Determine the [x, y] coordinate at the center of the cell enclosing the given text.  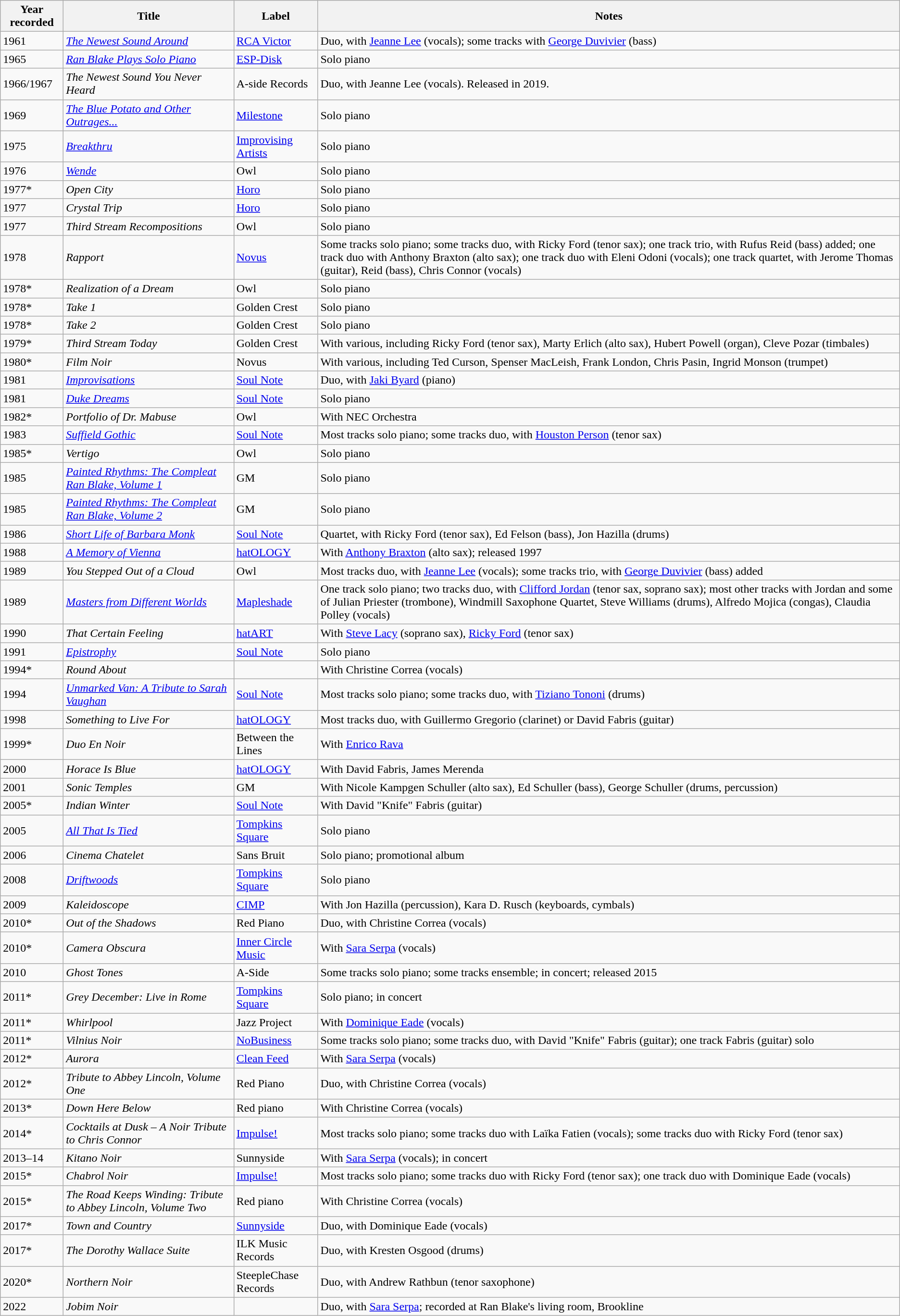
Duo En Noir [149, 744]
Clean Feed [276, 1059]
2013–14 [32, 1158]
Down Here Below [149, 1108]
Quartet, with Ricky Ford (tenor sax), Ed Felson (bass), Jon Hazilla (drums) [609, 534]
Ran Blake Plays Solo Piano [149, 59]
Duo, with Jeanne Lee (vocals). Released in 2019. [609, 84]
Take 2 [149, 325]
That Certain Feeling [149, 633]
2010 [32, 972]
Sans Bruit [276, 855]
2013* [32, 1108]
Duo, with Jaki Byard (piano) [609, 380]
Vertigo [149, 453]
With Enrico Rava [609, 744]
2014* [32, 1133]
Painted Rhythms: The Compleat Ran Blake, Volume 2 [149, 509]
Title [149, 16]
Year recorded [32, 16]
All That Is Tied [149, 831]
Masters from Different Worlds [149, 602]
hatART [276, 633]
With David Fabris, James Merenda [609, 769]
Vilnius Noir [149, 1041]
ESP-Disk [276, 59]
With Dominique Eade (vocals) [609, 1022]
Realization of a Dream [149, 288]
1978 [32, 257]
2009 [32, 905]
Out of the Shadows [149, 923]
1961 [32, 41]
Camera Obscura [149, 948]
Round About [149, 670]
Milestone [276, 115]
Duo, with Andrew Rathbun (tenor saxophone) [609, 1281]
A Memory of Vienna [149, 552]
1986 [32, 534]
Improvising Artists [276, 146]
A-side Records [276, 84]
1983 [32, 435]
With Sara Serpa (vocals); in concert [609, 1158]
The Dorothy Wallace Suite [149, 1251]
Unmarked Van: A Tribute to Sarah Vaughan [149, 695]
Short Life of Barbara Monk [149, 534]
Some tracks solo piano; some tracks duo, with David "Knife" Fabris (guitar); one track Fabris (guitar) solo [609, 1041]
The Newest Sound Around [149, 41]
A-Side [276, 972]
With various, including Ted Curson, Spenser MacLeish, Frank London, Chris Pasin, Ingrid Monson (trumpet) [609, 362]
Label [276, 16]
Most tracks duo, with Guillermo Gregorio (clarinet) or David Fabris (guitar) [609, 720]
Solo piano; promotional album [609, 855]
Northern Noir [149, 1281]
2000 [32, 769]
2005* [32, 806]
Breakthru [149, 146]
Third Stream Today [149, 344]
1994 [32, 695]
2008 [32, 880]
1979* [32, 344]
Sonic Temples [149, 787]
2006 [32, 855]
Chabrol Noir [149, 1176]
Duo, with Jeanne Lee (vocals); some tracks with George Duvivier (bass) [609, 41]
Duo, with Kresten Osgood (drums) [609, 1251]
Kaleidoscope [149, 905]
Open City [149, 189]
With Jon Hazilla (percussion), Kara D. Rusch (keyboards, cymbals) [609, 905]
Something to Live For [149, 720]
Notes [609, 16]
1988 [32, 552]
Solo piano; in concert [609, 997]
With various, including Ricky Ford (tenor sax), Marty Erlich (alto sax), Hubert Powell (organ), Cleve Pozar (timbales) [609, 344]
Film Noir [149, 362]
NoBusiness [276, 1041]
Painted Rhythms: The Compleat Ran Blake, Volume 1 [149, 478]
Most tracks duo, with Jeanne Lee (vocals); some tracks trio, with George Duvivier (bass) added [609, 571]
Most tracks solo piano; some tracks duo, with Tiziano Tononi (drums) [609, 695]
Portfolio of Dr. Mabuse [149, 417]
With Steve Lacy (soprano sax), Ricky Ford (tenor sax) [609, 633]
Take 1 [149, 307]
1994* [32, 670]
1982* [32, 417]
Rapport [149, 257]
The Blue Potato and Other Outrages... [149, 115]
1975 [32, 146]
Duo, with Sara Serpa; recorded at Ran Blake's living room, Brookline [609, 1306]
Duke Dreams [149, 398]
1966/1967 [32, 84]
1998 [32, 720]
Tribute to Abbey Lincoln, Volume One [149, 1083]
Aurora [149, 1059]
Horace Is Blue [149, 769]
Driftwoods [149, 880]
1965 [32, 59]
Most tracks solo piano; some tracks duo with Ricky Ford (tenor sax); one track duo with Dominique Eade (vocals) [609, 1176]
Kitano Noir [149, 1158]
With Nicole Kampgen Schuller (alto sax), Ed Schuller (bass), George Schuller (drums, percussion) [609, 787]
ILK Music Records [276, 1251]
Ghost Tones [149, 972]
Epistrophy [149, 651]
Third Stream Recompositions [149, 226]
1977* [32, 189]
1976 [32, 171]
Jazz Project [276, 1022]
Inner Circle Music [276, 948]
Indian Winter [149, 806]
The Newest Sound You Never Heard [149, 84]
Duo, with Dominique Eade (vocals) [609, 1226]
Jobim Noir [149, 1306]
You Stepped Out of a Cloud [149, 571]
Wende [149, 171]
With Anthony Braxton (alto sax); released 1997 [609, 552]
Between the Lines [276, 744]
2005 [32, 831]
Cinema Chatelet [149, 855]
Most tracks solo piano; some tracks duo, with Houston Person (tenor sax) [609, 435]
Some tracks solo piano; some tracks ensemble; in concert; released 2015 [609, 972]
Town and Country [149, 1226]
The Road Keeps Winding: Tribute to Abbey Lincoln, Volume Two [149, 1201]
Whirlpool [149, 1022]
With NEC Orchestra [609, 417]
Most tracks solo piano; some tracks duo with Laïka Fatien (vocals); some tracks duo with Ricky Ford (tenor sax) [609, 1133]
2020* [32, 1281]
Cocktails at Dusk – A Noir Tribute to Chris Connor [149, 1133]
1969 [32, 115]
Grey December: Live in Rome [149, 997]
2022 [32, 1306]
1990 [32, 633]
With David "Knife" Fabris (guitar) [609, 806]
1985* [32, 453]
Crystal Trip [149, 208]
1991 [32, 651]
RCA Victor [276, 41]
2001 [32, 787]
Improvisations [149, 380]
CIMP [276, 905]
SteepleChase Records [276, 1281]
Mapleshade [276, 602]
Suffield Gothic [149, 435]
1999* [32, 744]
1980* [32, 362]
